Return the (X, Y) coordinate for the center point of the cell that contains the specified text.  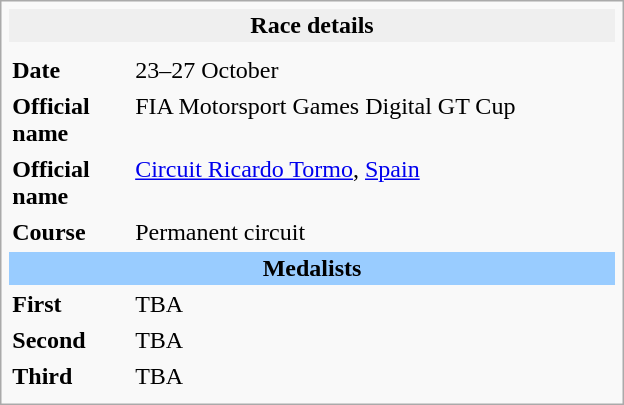
Permanent circuit (374, 232)
Medalists (312, 268)
Circuit Ricardo Tormo, Spain (374, 183)
23–27 October (362, 70)
Second (69, 340)
Race details (312, 26)
Date (69, 70)
FIA Motorsport Games Digital GT Cup (374, 120)
First (69, 304)
Third (69, 376)
Course (69, 232)
